Identify which cell holds the provided text, then report its [x, y] central coordinate. 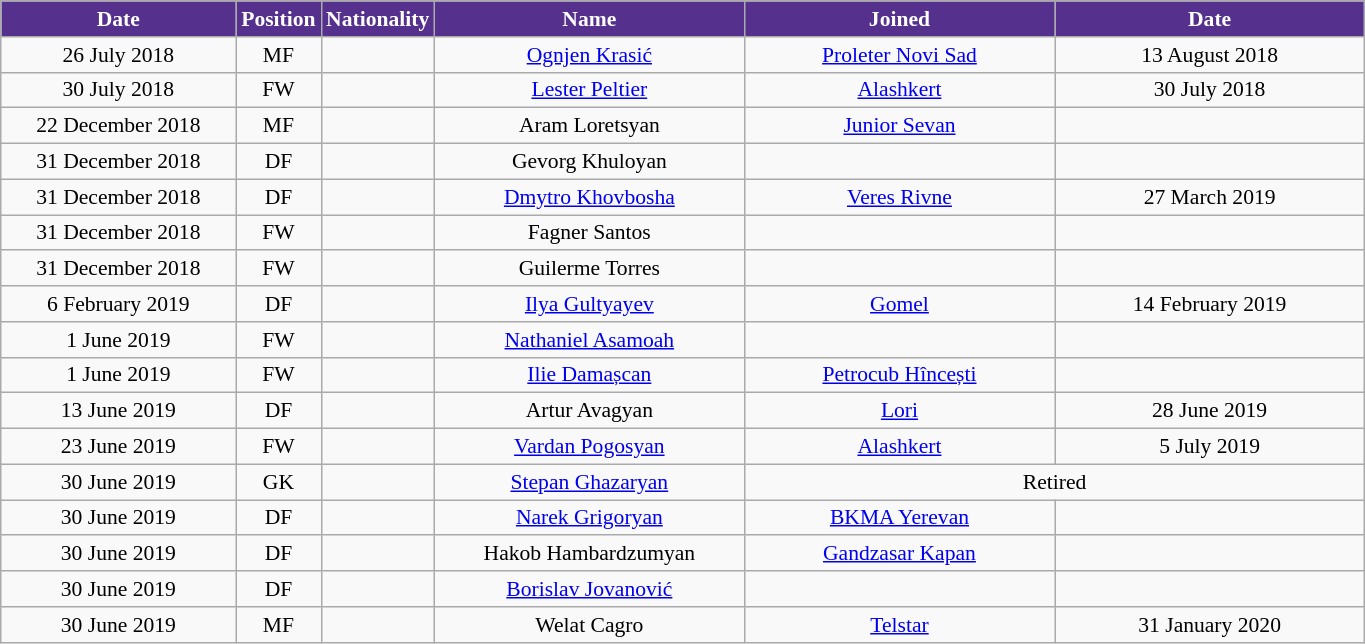
14 February 2019 [1210, 304]
Guilerme Torres [589, 269]
Fagner Santos [589, 233]
Name [589, 19]
Retired [1054, 482]
Ilya Gultyayev [589, 304]
Narek Grigoryan [589, 518]
Petrocub Hîncești [899, 375]
Gevorg Khuloyan [589, 162]
Nathaniel Asamoah [589, 340]
Proleter Novi Sad [899, 55]
Welat Cagro [589, 625]
Stepan Ghazaryan [589, 482]
28 June 2019 [1210, 411]
13 August 2018 [1210, 55]
13 June 2019 [118, 411]
5 July 2019 [1210, 447]
Position [278, 19]
27 March 2019 [1210, 197]
Nationality [378, 19]
Lester Peltier [589, 90]
Hakob Hambardzumyan [589, 554]
Vardan Pogosyan [589, 447]
Artur Avagyan [589, 411]
Gandzasar Kapan [899, 554]
Aram Loretsyan [589, 126]
Borislav Jovanović [589, 589]
Ognjen Krasić [589, 55]
GK [278, 482]
Joined [899, 19]
BKMA Yerevan [899, 518]
26 July 2018 [118, 55]
31 January 2020 [1210, 625]
6 February 2019 [118, 304]
Gomel [899, 304]
Veres Rivne [899, 197]
Dmytro Khovbosha [589, 197]
Telstar [899, 625]
23 June 2019 [118, 447]
Ilie Damașcan [589, 375]
Lori [899, 411]
22 December 2018 [118, 126]
Junior Sevan [899, 126]
